Provide the (x, y) coordinate of the cell's center where the given text is located.  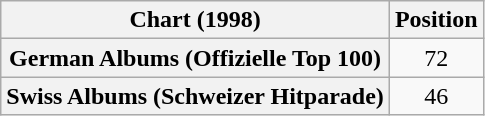
Chart (1998) (196, 20)
German Albums (Offizielle Top 100) (196, 58)
Position (436, 20)
46 (436, 96)
72 (436, 58)
Swiss Albums (Schweizer Hitparade) (196, 96)
